Pinpoint the cell where the given text exists, returning its [x, y] midpoint coordinate. 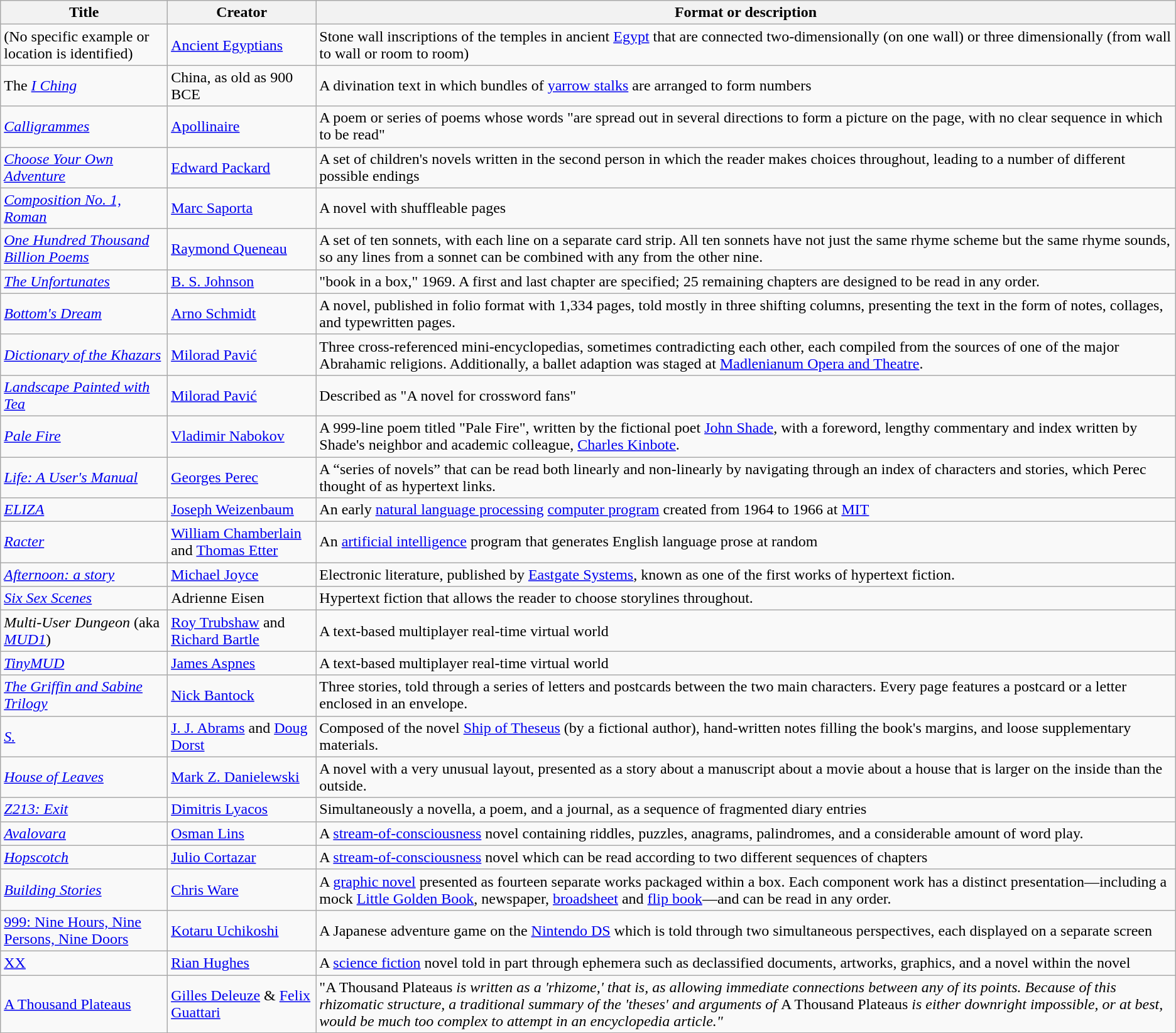
Vladimir Nabokov [242, 436]
Avalovara [84, 833]
"book in a box," 1969. A first and last chapter are specified; 25 remaining chapters are designed to be read in any order. [746, 281]
Format or description [746, 13]
William Chamberlain and Thomas Etter [242, 543]
999: Nine Hours, Nine Persons, Nine Doors [84, 931]
Building Stories [84, 889]
Creator [242, 13]
A science fiction novel told in part through ephemera such as declassified documents, artworks, graphics, and a novel within the novel [746, 963]
Choose Your Own Adventure [84, 167]
House of Leaves [84, 777]
James Aspnes [242, 663]
Roy Trubshaw and Richard Bartle [242, 630]
Joseph Weizenbaum [242, 510]
XX [84, 963]
Z213: Exit [84, 809]
China, as old as 900 BCE [242, 85]
Julio Cortazar [242, 857]
B. S. Johnson [242, 281]
Calligrammes [84, 127]
Georges Perec [242, 477]
Hypertext fiction that allows the reader to choose storylines throughout. [746, 598]
ELIZA [84, 510]
An early natural language processing computer program created from 1964 to 1966 at MIT [746, 510]
Composed of the novel Ship of Theseus (by a fictional author), hand-written notes filling the book's margins, and loose supplementary materials. [746, 736]
A Japanese adventure game on the Nintendo DS which is told through two simultaneous perspectives, each displayed on a separate screen [746, 931]
Edward Packard [242, 167]
Mark Z. Danielewski [242, 777]
A stream-of-consciousness novel containing riddles, puzzles, anagrams, palindromes, and a considerable amount of word play. [746, 833]
Title [84, 13]
Bottom's Dream [84, 314]
Electronic literature, published by Eastgate Systems, known as one of the first works of hypertext fiction. [746, 575]
Dimitris Lyacos [242, 809]
Arno Schmidt [242, 314]
Described as "A novel for crossword fans" [746, 396]
Life: A User's Manual [84, 477]
Osman Lins [242, 833]
A novel with shuffleable pages [746, 208]
J. J. Abrams and Doug Dorst [242, 736]
Rian Hughes [242, 963]
Dictionary of the Khazars [84, 354]
The I Ching [84, 85]
Ancient Egyptians [242, 45]
A stream-of-consciousness novel which can be read according to two different sequences of chapters [746, 857]
Afternoon: a story [84, 575]
Landscape Painted with Tea [84, 396]
Nick Bantock [242, 696]
Racter [84, 543]
A divination text in which bundles of yarrow stalks are arranged to form numbers [746, 85]
TinyMUD [84, 663]
Simultaneously a novella, a poem, and a journal, as a sequence of fragmented diary entries [746, 809]
Pale Fire [84, 436]
Apollinaire [242, 127]
Marc Saporta [242, 208]
S. [84, 736]
The Griffin and Sabine Trilogy [84, 696]
Multi-User Dungeon (aka MUD1) [84, 630]
Adrienne Eisen [242, 598]
(No specific example or location is identified) [84, 45]
Chris Ware [242, 889]
One Hundred Thousand Billion Poems [84, 249]
Raymond Queneau [242, 249]
Kotaru Uchikoshi [242, 931]
Michael Joyce [242, 575]
An artificial intelligence program that generates English language prose at random [746, 543]
Composition No. 1, Roman [84, 208]
Hopscotch [84, 857]
A Thousand Plateaus [84, 1003]
The Unfortunates [84, 281]
Six Sex Scenes [84, 598]
Gilles Deleuze & Felix Guattari [242, 1003]
